Determine the (X, Y) coordinate at the center of the cell enclosing the given text.  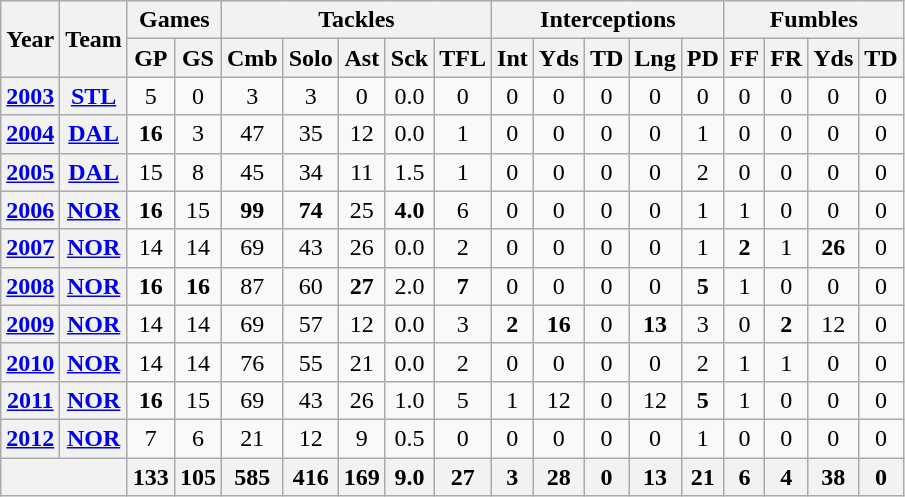
585 (252, 477)
60 (310, 286)
133 (150, 477)
35 (310, 134)
PD (702, 58)
1.0 (409, 400)
2009 (30, 324)
57 (310, 324)
416 (310, 477)
2003 (30, 96)
TFL (463, 58)
99 (252, 210)
Games (174, 20)
STL (94, 96)
34 (310, 172)
47 (252, 134)
38 (834, 477)
Tackles (356, 20)
9 (362, 438)
105 (198, 477)
2010 (30, 362)
0.5 (409, 438)
2004 (30, 134)
FR (786, 58)
2006 (30, 210)
11 (362, 172)
GP (150, 58)
Lng (655, 58)
4 (786, 477)
FF (744, 58)
Team (94, 39)
Int (513, 58)
2.0 (409, 286)
76 (252, 362)
Fumbles (814, 20)
55 (310, 362)
Ast (362, 58)
87 (252, 286)
28 (558, 477)
2005 (30, 172)
GS (198, 58)
4.0 (409, 210)
Solo (310, 58)
74 (310, 210)
8 (198, 172)
2012 (30, 438)
Sck (409, 58)
25 (362, 210)
Year (30, 39)
Interceptions (608, 20)
2011 (30, 400)
2007 (30, 248)
9.0 (409, 477)
2008 (30, 286)
Cmb (252, 58)
1.5 (409, 172)
169 (362, 477)
45 (252, 172)
